Return the (x, y) coordinate for the center point of the cell that contains the specified text.  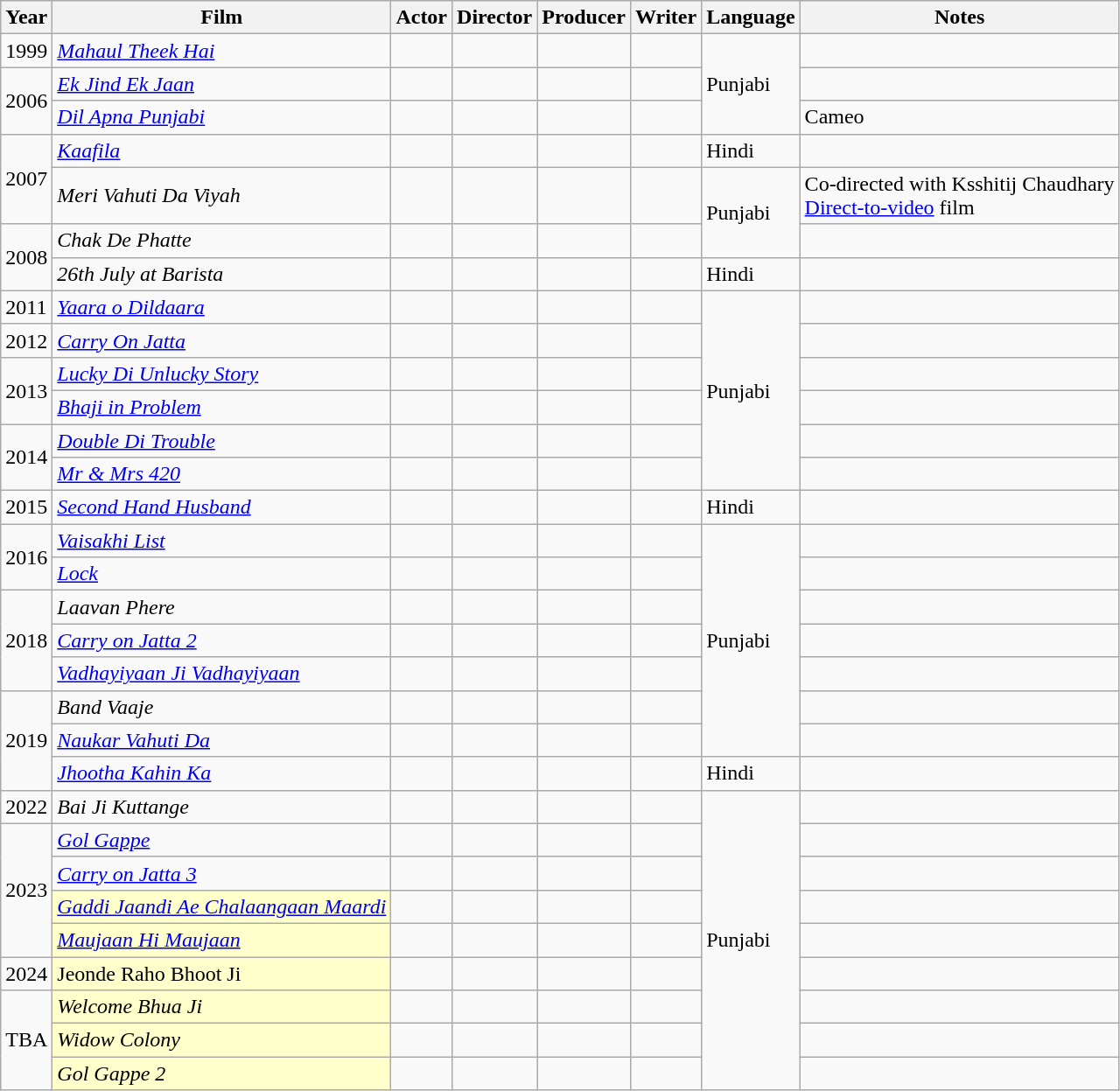
Actor (422, 17)
2022 (26, 807)
Language (751, 17)
Laavan Phere (222, 607)
2016 (26, 557)
Vadhayiyaan Ji Vadhayiyaan (222, 674)
Carry on Jatta 3 (222, 873)
2012 (26, 340)
Jeonde Raho Bhoot Ji (222, 974)
2013 (26, 390)
Mahaul Theek Hai (222, 51)
Lucky Di Unlucky Story (222, 374)
Yaara o Dildaara (222, 307)
Lock (222, 574)
2019 (26, 740)
2014 (26, 457)
Double Di Trouble (222, 440)
Cameo (959, 117)
Gol Gappe 2 (222, 1074)
2023 (26, 890)
Ek Jind Ek Jaan (222, 84)
26th July at Barista (222, 274)
Gaddi Jaandi Ae Chalaangaan Maardi (222, 906)
Band Vaaje (222, 707)
2024 (26, 974)
TBA (26, 1040)
Meri Vahuti Da Viyah (222, 196)
1999 (26, 51)
Welcome Bhua Ji (222, 1007)
Widow Colony (222, 1040)
Producer (584, 17)
Writer (665, 17)
Film (222, 17)
Mr & Mrs 420 (222, 474)
2006 (26, 101)
Carry on Jatta 2 (222, 640)
Director (495, 17)
Bhaji in Problem (222, 407)
Naukar Vahuti Da (222, 740)
Maujaan Hi Maujaan (222, 940)
Jhootha Kahin Ka (222, 773)
Vaisakhi List (222, 541)
Year (26, 17)
2007 (26, 178)
Gol Gappe (222, 840)
2018 (26, 640)
Dil Apna Punjabi (222, 117)
Bai Ji Kuttange (222, 807)
Chak De Phatte (222, 241)
Second Hand Husband (222, 507)
Kaafila (222, 150)
2015 (26, 507)
2011 (26, 307)
2008 (26, 257)
Co-directed with Ksshitij ChaudharyDirect-to-video film (959, 196)
Notes (959, 17)
Carry On Jatta (222, 340)
